Extract the (X, Y) coordinate from the center of the cell holding the provided text.  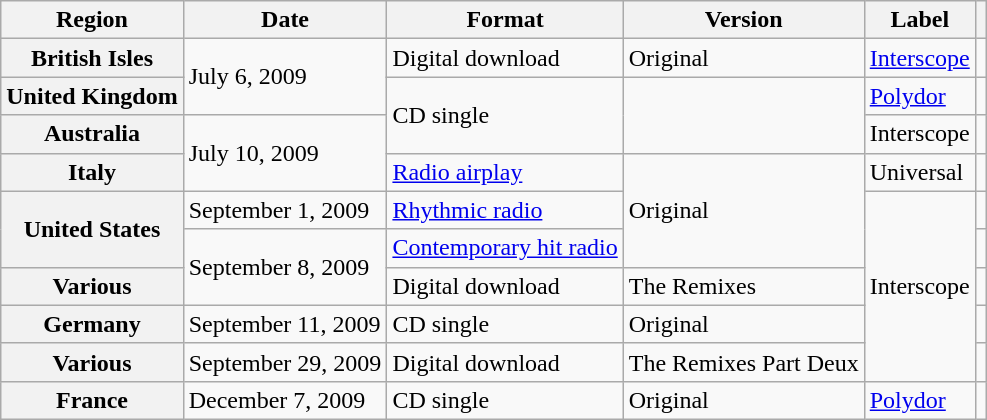
Rhythmic radio (505, 210)
September 29, 2009 (285, 362)
Radio airplay (505, 172)
Italy (92, 172)
Format (505, 20)
The Remixes (744, 286)
September 8, 2009 (285, 267)
Contemporary hit radio (505, 248)
Version (744, 20)
France (92, 400)
September 11, 2009 (285, 324)
July 10, 2009 (285, 153)
Label (920, 20)
Universal (920, 172)
Region (92, 20)
July 6, 2009 (285, 77)
British Isles (92, 58)
Date (285, 20)
Australia (92, 134)
December 7, 2009 (285, 400)
The Remixes Part Deux (744, 362)
United States (92, 229)
September 1, 2009 (285, 210)
United Kingdom (92, 96)
Germany (92, 324)
